Locate the cell with the specified text and output its (X, Y) center coordinate. 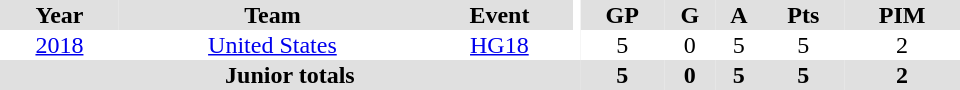
G (690, 15)
Pts (804, 15)
PIM (902, 15)
Event (500, 15)
A (738, 15)
Year (60, 15)
2018 (60, 45)
United States (272, 45)
Junior totals (290, 75)
GP (622, 15)
HG18 (500, 45)
Team (272, 15)
